Detect which cell encompasses the target text, then output its (X, Y) center coordinate. 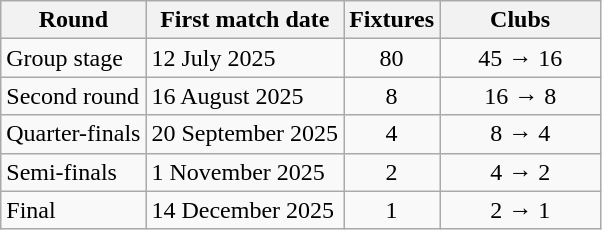
Clubs (520, 20)
16 August 2025 (245, 96)
16 → 8 (520, 96)
1 (392, 210)
80 (392, 58)
Round (74, 20)
2 → 1 (520, 210)
Group stage (74, 58)
Fixtures (392, 20)
4 (392, 134)
45 → 16 (520, 58)
20 September 2025 (245, 134)
1 November 2025 (245, 172)
Final (74, 210)
Semi-finals (74, 172)
8 → 4 (520, 134)
12 July 2025 (245, 58)
Second round (74, 96)
First match date (245, 20)
2 (392, 172)
Quarter-finals (74, 134)
14 December 2025 (245, 210)
4 → 2 (520, 172)
8 (392, 96)
